Locate the cell with the specified text and output its (X, Y) center coordinate. 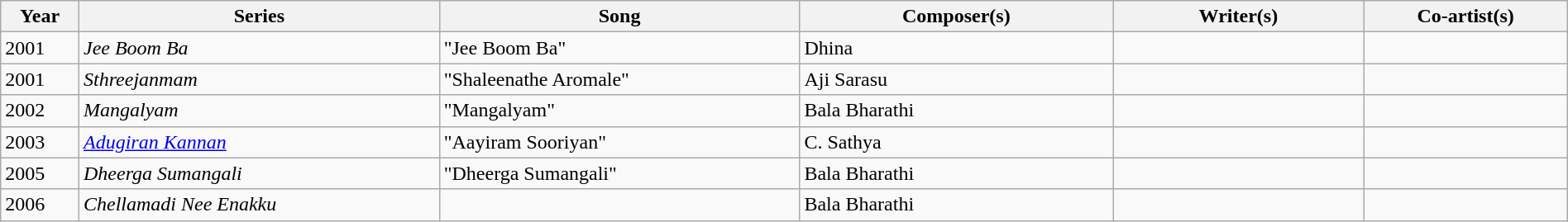
Co-artist(s) (1465, 17)
Song (619, 17)
Dhina (956, 48)
Sthreejanmam (259, 79)
"Mangalyam" (619, 111)
Jee Boom Ba (259, 48)
"Shaleenathe Aromale" (619, 79)
Composer(s) (956, 17)
2003 (40, 142)
2006 (40, 205)
"Jee Boom Ba" (619, 48)
Aji Sarasu (956, 79)
Series (259, 17)
Chellamadi Nee Enakku (259, 205)
Dheerga Sumangali (259, 173)
2005 (40, 173)
Year (40, 17)
Writer(s) (1239, 17)
Adugiran Kannan (259, 142)
"Dheerga Sumangali" (619, 173)
Mangalyam (259, 111)
2002 (40, 111)
"Aayiram Sooriyan" (619, 142)
C. Sathya (956, 142)
